Extract the [X, Y] coordinate from the center of the cell holding the provided text.  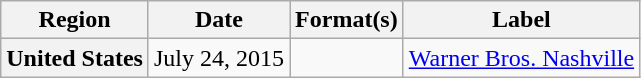
Format(s) [347, 20]
Date [218, 20]
United States [75, 58]
Label [521, 20]
July 24, 2015 [218, 58]
Region [75, 20]
Warner Bros. Nashville [521, 58]
